Identify which cell holds the provided text, then report its [x, y] central coordinate. 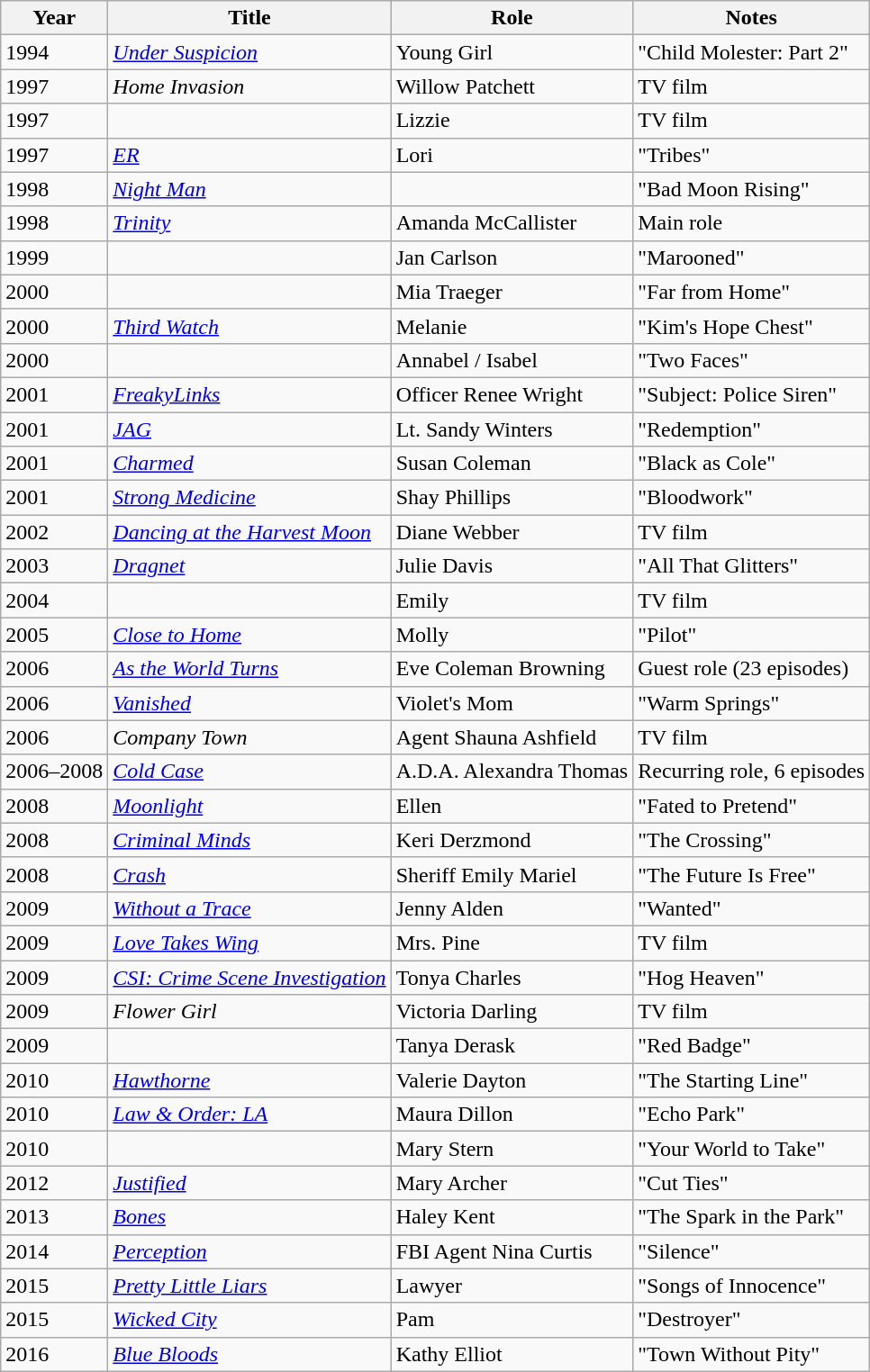
Criminal Minds [249, 840]
Title [249, 18]
"Wanted" [751, 908]
Violet's Mom [512, 703]
ER [249, 155]
"Your World to Take" [751, 1149]
"Warm Springs" [751, 703]
"Silence" [751, 1251]
Hawthorne [249, 1080]
"The Future Is Free" [751, 874]
Mia Traeger [512, 292]
Mary Stern [512, 1149]
Diane Webber [512, 532]
2003 [54, 566]
Young Girl [512, 52]
"Echo Park" [751, 1115]
1994 [54, 52]
Ellen [512, 806]
FreakyLinks [249, 394]
Willow Patchett [512, 86]
Emily [512, 600]
Role [512, 18]
Tonya Charles [512, 977]
Annabel / Isabel [512, 360]
Kathy Elliot [512, 1354]
Close to Home [249, 635]
2006–2008 [54, 772]
Melanie [512, 326]
"The Starting Line" [751, 1080]
Trinity [249, 223]
Without a Trace [249, 908]
Bones [249, 1217]
Dancing at the Harvest Moon [249, 532]
Amanda McCallister [512, 223]
Haley Kent [512, 1217]
2002 [54, 532]
"Bloodwork" [751, 498]
Pretty Little Liars [249, 1286]
2013 [54, 1217]
Flower Girl [249, 1012]
CSI: Crime Scene Investigation [249, 977]
Wicked City [249, 1320]
Mary Archer [512, 1183]
"The Spark in the Park" [751, 1217]
Recurring role, 6 episodes [751, 772]
"The Crossing" [751, 840]
"Two Faces" [751, 360]
"Kim's Hope Chest" [751, 326]
"Fated to Pretend" [751, 806]
Charmed [249, 464]
Blue Bloods [249, 1354]
"Pilot" [751, 635]
"Red Badge" [751, 1046]
Maura Dillon [512, 1115]
Main role [751, 223]
"Destroyer" [751, 1320]
2014 [54, 1251]
Perception [249, 1251]
"Songs of Innocence" [751, 1286]
Year [54, 18]
Susan Coleman [512, 464]
2016 [54, 1354]
As the World Turns [249, 669]
"Child Molester: Part 2" [751, 52]
"Redemption" [751, 429]
Justified [249, 1183]
Vanished [249, 703]
"Hog Heaven" [751, 977]
Pam [512, 1320]
"All That Glitters" [751, 566]
2004 [54, 600]
Lawyer [512, 1286]
Moonlight [249, 806]
Lizzie [512, 121]
Julie Davis [512, 566]
"Marooned" [751, 257]
Eve Coleman Browning [512, 669]
"Cut Ties" [751, 1183]
2005 [54, 635]
"Far from Home" [751, 292]
Third Watch [249, 326]
Cold Case [249, 772]
Guest role (23 episodes) [751, 669]
Sheriff Emily Mariel [512, 874]
Under Suspicion [249, 52]
1999 [54, 257]
Keri Derzmond [512, 840]
Jenny Alden [512, 908]
Company Town [249, 737]
"Bad Moon Rising" [751, 189]
Lori [512, 155]
Valerie Dayton [512, 1080]
Notes [751, 18]
JAG [249, 429]
"Subject: Police Siren" [751, 394]
Molly [512, 635]
A.D.A. Alexandra Thomas [512, 772]
"Town Without Pity" [751, 1354]
Home Invasion [249, 86]
Strong Medicine [249, 498]
FBI Agent Nina Curtis [512, 1251]
Law & Order: LA [249, 1115]
"Black as Cole" [751, 464]
Dragnet [249, 566]
Victoria Darling [512, 1012]
Love Takes Wing [249, 943]
Mrs. Pine [512, 943]
Crash [249, 874]
"Tribes" [751, 155]
2012 [54, 1183]
Lt. Sandy Winters [512, 429]
Shay Phillips [512, 498]
Agent Shauna Ashfield [512, 737]
Tanya Derask [512, 1046]
Jan Carlson [512, 257]
Night Man [249, 189]
Officer Renee Wright [512, 394]
